Detect which cell encompasses the target text, then output its [x, y] center coordinate. 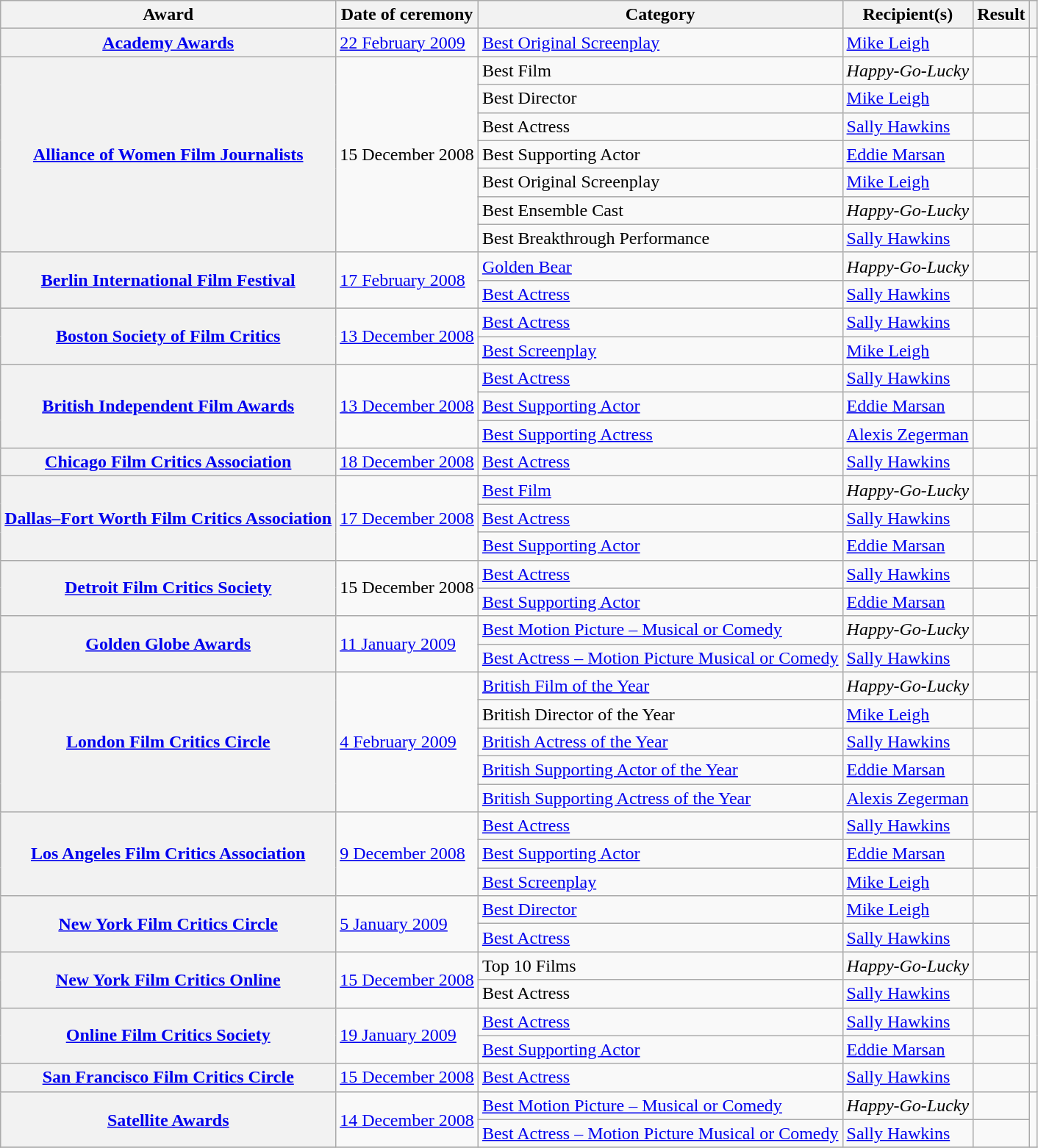
Online Film Critics Society [168, 1036]
British Film of the Year [660, 686]
British Independent Film Awards [168, 406]
Award [168, 15]
Best Ensemble Cast [660, 210]
New York Film Critics Circle [168, 924]
British Actress of the Year [660, 742]
Date of ceremony [407, 15]
Los Angeles Film Critics Association [168, 854]
Detroit Film Critics Society [168, 588]
Best Breakthrough Performance [660, 238]
Academy Awards [168, 43]
5 January 2009 [407, 924]
Boston Society of Film Critics [168, 336]
9 December 2008 [407, 854]
Best Supporting Actress [660, 434]
British Director of the Year [660, 714]
Satellite Awards [168, 1119]
London Film Critics Circle [168, 742]
17 February 2008 [407, 280]
Dallas–Fort Worth Film Critics Association [168, 518]
18 December 2008 [407, 462]
Chicago Film Critics Association [168, 462]
Result [1001, 15]
19 January 2009 [407, 1036]
San Francisco Film Critics Circle [168, 1077]
Alliance of Women Film Journalists [168, 154]
11 January 2009 [407, 644]
14 December 2008 [407, 1119]
British Supporting Actor of the Year [660, 769]
4 February 2009 [407, 742]
22 February 2009 [407, 43]
Recipient(s) [908, 15]
Golden Bear [660, 266]
17 December 2008 [407, 518]
Berlin International Film Festival [168, 280]
Category [660, 15]
British Supporting Actress of the Year [660, 797]
Golden Globe Awards [168, 644]
Top 10 Films [660, 966]
New York Film Critics Online [168, 980]
